Pinpoint the cell where the given text exists, returning its [x, y] midpoint coordinate. 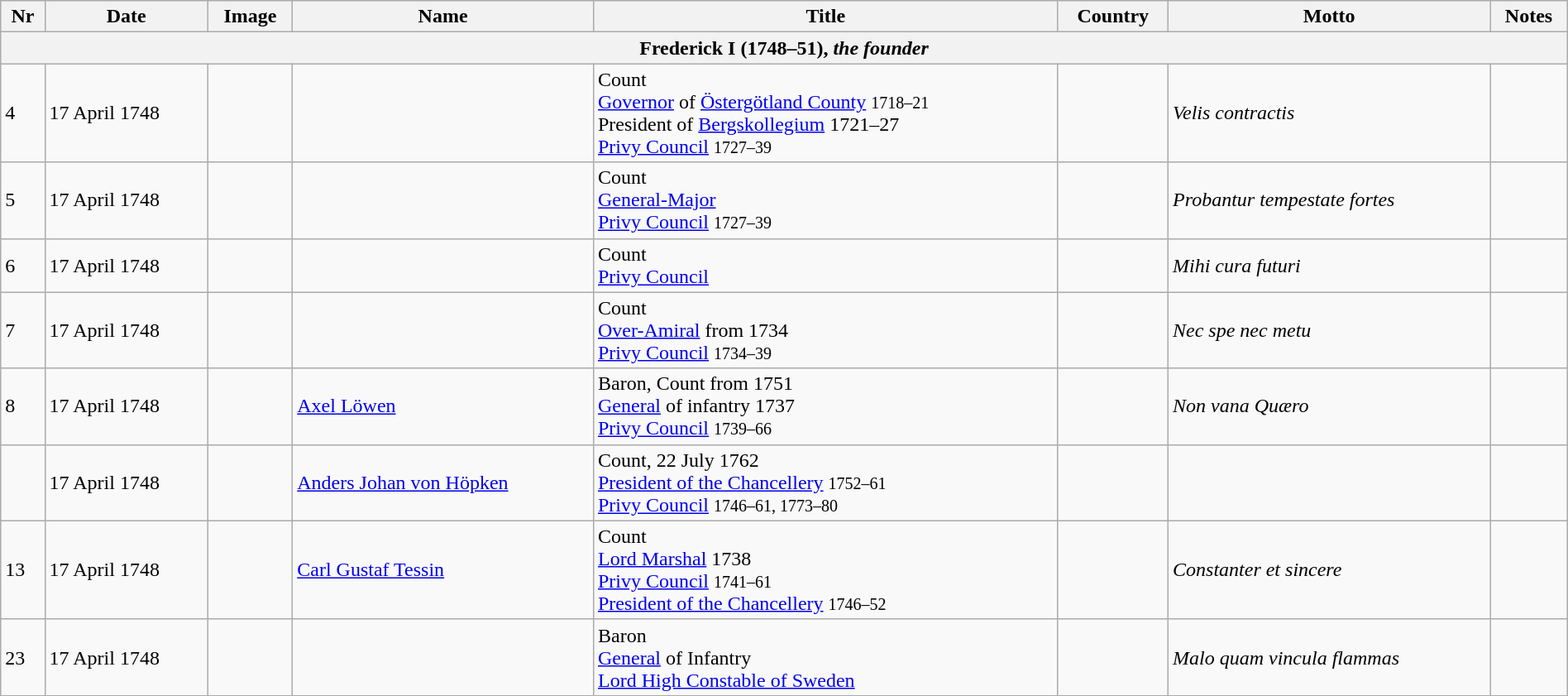
Baron, Count from 1751General of infantry 1737Privy Council 1739–66 [825, 406]
Carl Gustaf Tessin [443, 569]
5 [23, 200]
Non vana Quæro [1330, 406]
Frederick I (1748–51), the founder [784, 48]
Title [825, 17]
CountOver-Amiral from 1734Privy Council 1734–39 [825, 330]
Motto [1330, 17]
6 [23, 265]
CountGovernor of Östergötland County 1718–21President of Bergskollegium 1721–27Privy Council 1727–39 [825, 113]
Image [250, 17]
Nr [23, 17]
CountPrivy Council [825, 265]
13 [23, 569]
Count, 22 July 1762President of the Chancellery 1752–61Privy Council 1746–61, 1773–80 [825, 482]
Probantur tempestate fortes [1330, 200]
Date [126, 17]
Notes [1528, 17]
Constanter et sincere [1330, 569]
Mihi cura futuri [1330, 265]
Country [1113, 17]
Nec spe nec metu [1330, 330]
4 [23, 113]
Velis contractis [1330, 113]
23 [23, 657]
Malo quam vincula flammas [1330, 657]
BaronGeneral of InfantryLord High Constable of Sweden [825, 657]
CountGeneral-MajorPrivy Council 1727–39 [825, 200]
Name [443, 17]
Axel Löwen [443, 406]
8 [23, 406]
7 [23, 330]
Anders Johan von Höpken [443, 482]
CountLord Marshal 1738Privy Council 1741–61President of the Chancellery 1746–52 [825, 569]
